Detect which cell encompasses the target text, then output its (x, y) center coordinate. 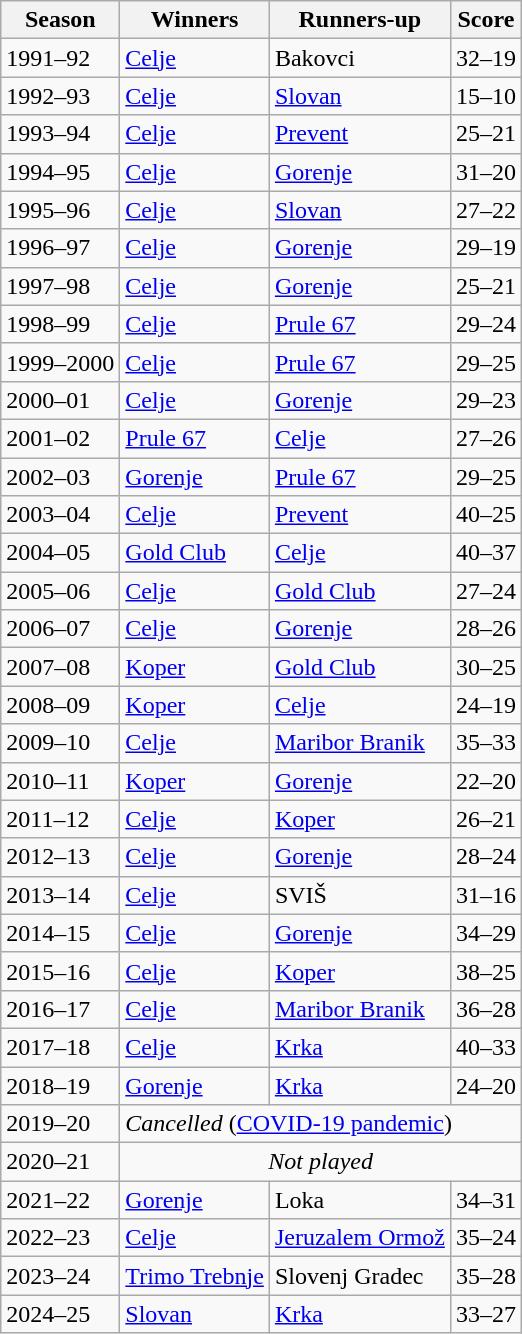
40–25 (486, 515)
2011–12 (60, 819)
27–22 (486, 210)
36–28 (486, 1009)
2022–23 (60, 1238)
28–24 (486, 857)
1998–99 (60, 324)
2003–04 (60, 515)
Slovenj Gradec (360, 1276)
2010–11 (60, 781)
35–28 (486, 1276)
29–23 (486, 400)
Bakovci (360, 58)
2004–05 (60, 553)
40–37 (486, 553)
2000–01 (60, 400)
2020–21 (60, 1162)
33–27 (486, 1314)
2016–17 (60, 1009)
32–19 (486, 58)
1992–93 (60, 96)
35–24 (486, 1238)
2002–03 (60, 477)
1995–96 (60, 210)
22–20 (486, 781)
34–31 (486, 1200)
29–24 (486, 324)
2012–13 (60, 857)
1999–2000 (60, 362)
2019–20 (60, 1124)
Runners-up (360, 20)
2001–02 (60, 438)
Cancelled (COVID-19 pandemic) (321, 1124)
35–33 (486, 743)
1991–92 (60, 58)
2023–24 (60, 1276)
SVIŠ (360, 895)
Winners (195, 20)
24–19 (486, 705)
2021–22 (60, 1200)
24–20 (486, 1085)
30–25 (486, 667)
1993–94 (60, 134)
27–26 (486, 438)
2017–18 (60, 1047)
27–24 (486, 591)
2014–15 (60, 933)
2009–10 (60, 743)
Not played (321, 1162)
2008–09 (60, 705)
Trimo Trebnje (195, 1276)
28–26 (486, 629)
1996–97 (60, 248)
31–20 (486, 172)
15–10 (486, 96)
34–29 (486, 933)
2006–07 (60, 629)
29–19 (486, 248)
2024–25 (60, 1314)
Score (486, 20)
40–33 (486, 1047)
1994–95 (60, 172)
2007–08 (60, 667)
2018–19 (60, 1085)
2015–16 (60, 971)
Season (60, 20)
31–16 (486, 895)
38–25 (486, 971)
1997–98 (60, 286)
2013–14 (60, 895)
Loka (360, 1200)
2005–06 (60, 591)
Jeruzalem Ormož (360, 1238)
26–21 (486, 819)
